Scan for the cell matching the given text and deliver its (X, Y) coordinate at center. 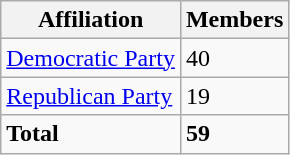
Total (91, 134)
Members (234, 20)
40 (234, 58)
Democratic Party (91, 58)
19 (234, 96)
59 (234, 134)
Republican Party (91, 96)
Affiliation (91, 20)
